Determine the (X, Y) coordinate at the center of the cell enclosing the given text.  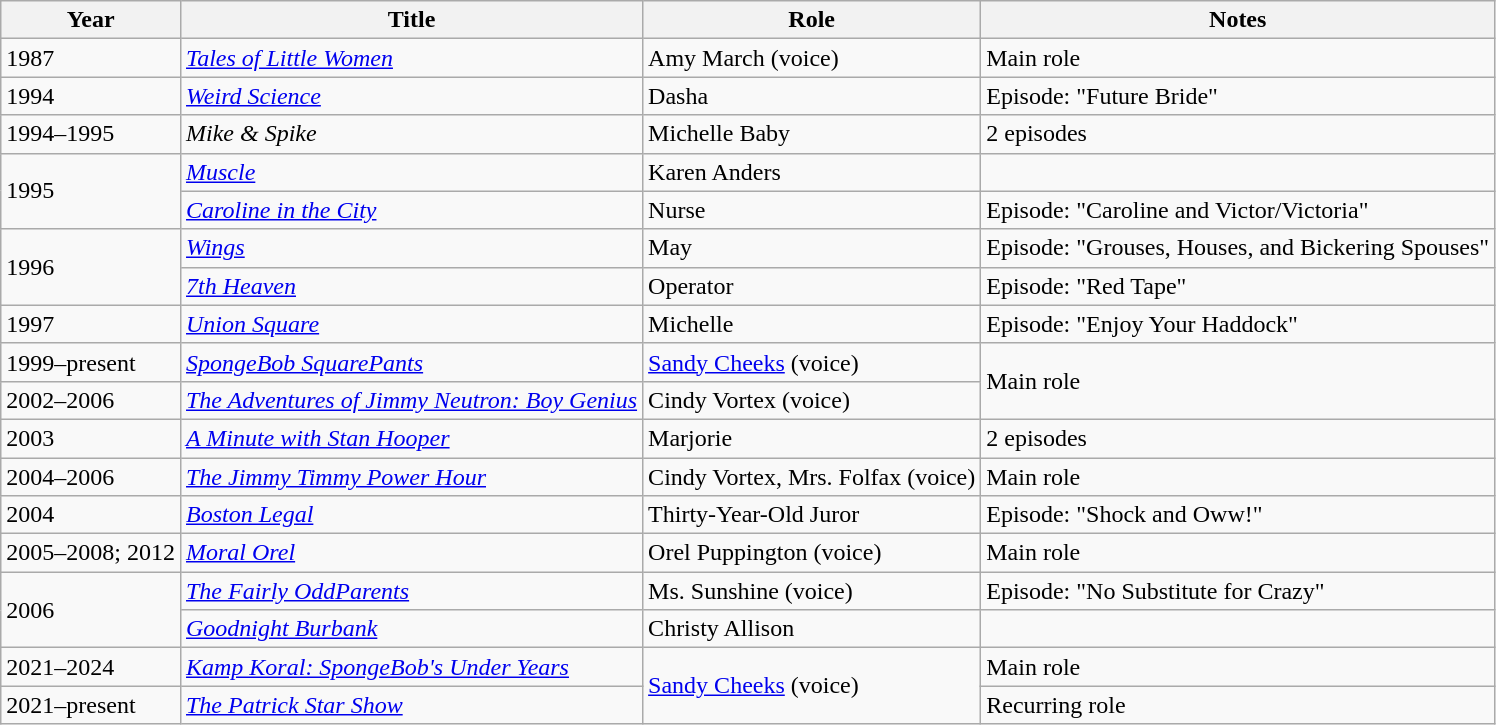
Notes (1238, 20)
Amy March (voice) (812, 58)
2003 (91, 438)
Cindy Vortex, Mrs. Folfax (voice) (812, 477)
Title (411, 20)
Role (812, 20)
The Adventures of Jimmy Neutron: Boy Genius (411, 400)
2006 (91, 610)
Recurring role (1238, 705)
Union Square (411, 324)
Episode: "No Substitute for Crazy" (1238, 591)
2005–2008; 2012 (91, 553)
2021–present (91, 705)
1997 (91, 324)
Weird Science (411, 96)
Marjorie (812, 438)
Episode: "Grouses, Houses, and Bickering Spouses" (1238, 248)
2004–2006 (91, 477)
1987 (91, 58)
SpongeBob SquarePants (411, 362)
1994 (91, 96)
Nurse (812, 210)
The Patrick Star Show (411, 705)
A Minute with Stan Hooper (411, 438)
Michelle Baby (812, 134)
Tales of Little Women (411, 58)
Moral Orel (411, 553)
Muscle (411, 172)
2002–2006 (91, 400)
1995 (91, 191)
2021–2024 (91, 667)
1996 (91, 267)
Michelle (812, 324)
Wings (411, 248)
7th Heaven (411, 286)
1999–present (91, 362)
The Jimmy Timmy Power Hour (411, 477)
Mike & Spike (411, 134)
Year (91, 20)
Episode: "Caroline and Victor/Victoria" (1238, 210)
Thirty-Year-Old Juror (812, 515)
Operator (812, 286)
1994–1995 (91, 134)
The Fairly OddParents (411, 591)
Dasha (812, 96)
Boston Legal (411, 515)
Karen Anders (812, 172)
Cindy Vortex (voice) (812, 400)
Christy Allison (812, 629)
May (812, 248)
Episode: "Shock and Oww!" (1238, 515)
Orel Puppington (voice) (812, 553)
Episode: "Red Tape" (1238, 286)
Caroline in the City (411, 210)
Ms. Sunshine (voice) (812, 591)
Episode: "Future Bride" (1238, 96)
2004 (91, 515)
Goodnight Burbank (411, 629)
Kamp Koral: SpongeBob's Under Years (411, 667)
Episode: "Enjoy Your Haddock" (1238, 324)
